For the text-containing cell, return its midpoint in (X, Y) coordinate format. 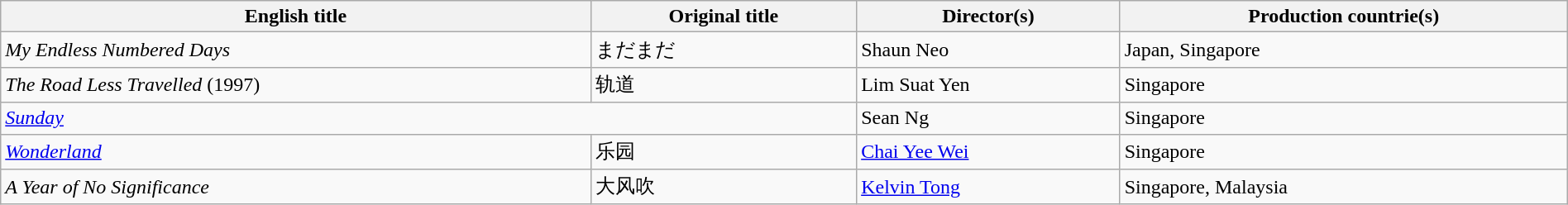
Kelvin Tong (989, 187)
Chai Yee Wei (989, 152)
まだまだ (723, 50)
Director(s) (989, 17)
Singapore, Malaysia (1343, 187)
Shaun Neo (989, 50)
Sean Ng (989, 118)
Production countrie(s) (1343, 17)
大风吹 (723, 187)
English title (296, 17)
Wonderland (296, 152)
A Year of No Significance (296, 187)
My Endless Numbered Days (296, 50)
轨道 (723, 84)
The Road Less Travelled (1997) (296, 84)
Sunday (428, 118)
Lim Suat Yen (989, 84)
Original title (723, 17)
乐园 (723, 152)
Japan, Singapore (1343, 50)
